For the text-containing cell, return its midpoint in (X, Y) coordinate format. 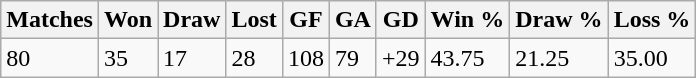
Win % (468, 20)
+29 (400, 58)
108 (306, 58)
Won (128, 20)
Loss % (652, 20)
43.75 (468, 58)
Draw (192, 20)
Matches (50, 20)
GF (306, 20)
GD (400, 20)
17 (192, 58)
79 (352, 58)
Lost (254, 20)
35 (128, 58)
Draw % (559, 20)
21.25 (559, 58)
35.00 (652, 58)
80 (50, 58)
28 (254, 58)
GA (352, 20)
